Search for the cell housing the specified text and yield its (X, Y) center coordinate. 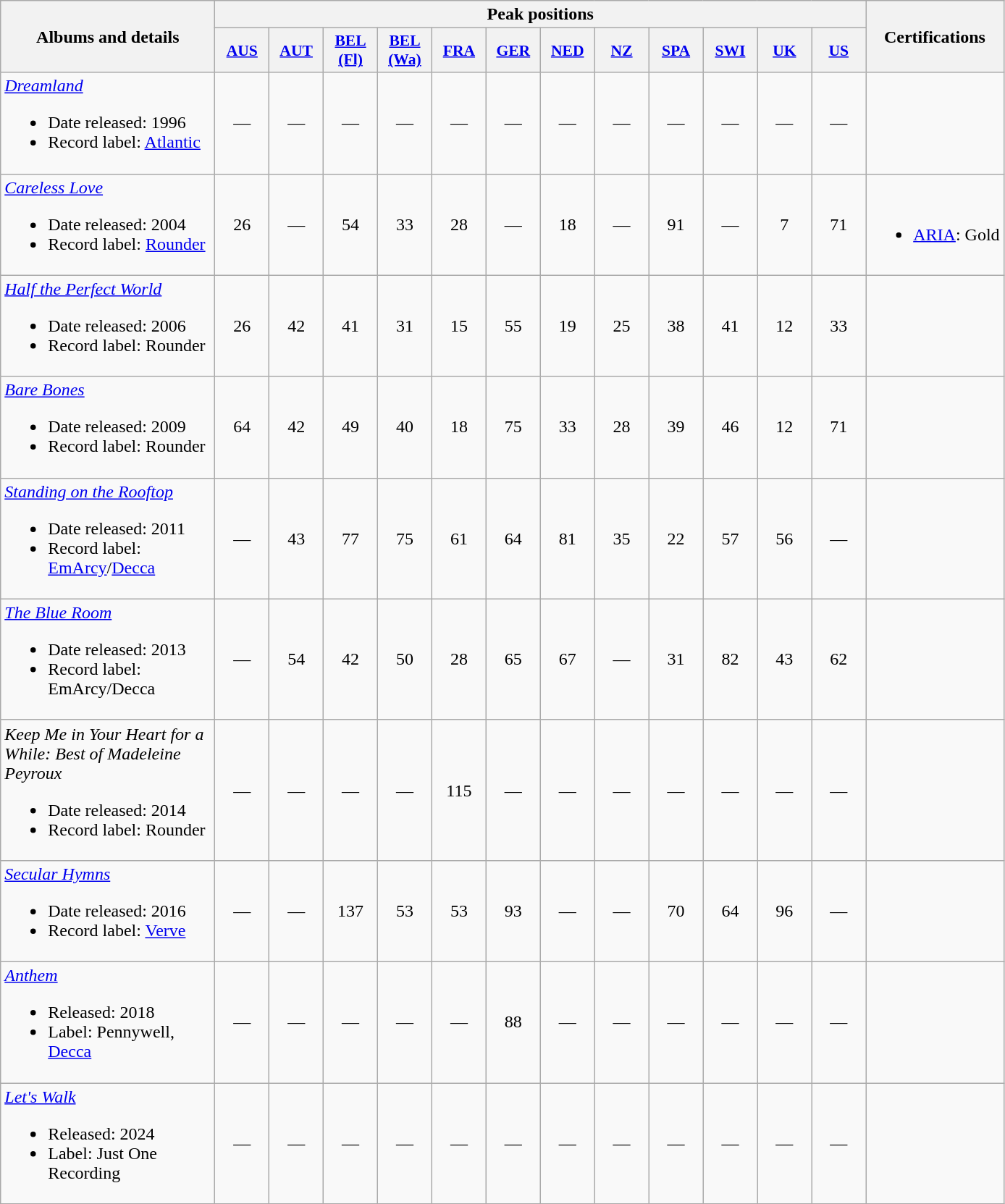
The Blue RoomDate released: 2013Record label: EmArcy/Decca (108, 659)
77 (350, 539)
BEL (Fl) (350, 51)
FRA (459, 51)
50 (405, 659)
38 (676, 326)
40 (405, 427)
62 (838, 659)
56 (785, 539)
61 (459, 539)
81 (568, 539)
DreamlandDate released: 1996Record label: Atlantic (108, 123)
46 (730, 427)
Keep Me in Your Heart for a While: Best of Madeleine PeyrouxDate released: 2014Record label: Rounder (108, 790)
19 (568, 326)
Certifications (935, 36)
US (838, 51)
Careless LoveDate released: 2004Record label: Rounder (108, 224)
SPA (676, 51)
35 (621, 539)
NZ (621, 51)
AnthemReleased: 2018Label: Pennywell, Decca (108, 1022)
NED (568, 51)
57 (730, 539)
39 (676, 427)
93 (513, 911)
7 (785, 224)
Secular HymnsDate released: 2016Record label: Verve (108, 911)
GER (513, 51)
70 (676, 911)
Albums and details (108, 36)
91 (676, 224)
Let's WalkReleased: 2024Label: Just One Recording (108, 1144)
88 (513, 1022)
UK (785, 51)
ARIA: Gold (935, 224)
Half the Perfect WorldDate released: 2006Record label: Rounder (108, 326)
Standing on the RooftopDate released: 2011Record label: EmArcy/Decca (108, 539)
49 (350, 427)
AUS (242, 51)
Bare BonesDate released: 2009Record label: Rounder (108, 427)
55 (513, 326)
AUT (297, 51)
65 (513, 659)
67 (568, 659)
BEL (Wa) (405, 51)
SWI (730, 51)
96 (785, 911)
115 (459, 790)
137 (350, 911)
Peak positions (540, 14)
82 (730, 659)
25 (621, 326)
15 (459, 326)
22 (676, 539)
